From the cell containing the given text, extract its center point as [x, y] coordinate. 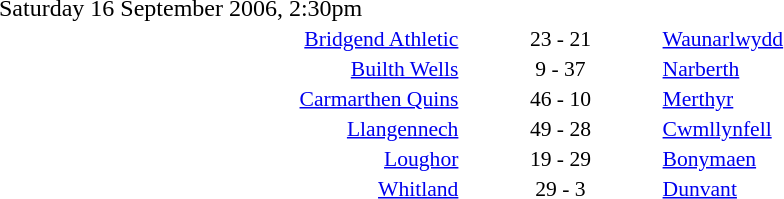
9 - 37 [560, 68]
19 - 29 [560, 158]
46 - 10 [560, 98]
49 - 28 [560, 128]
23 - 21 [560, 38]
